Extract the [X, Y] coordinate from the center of the cell holding the provided text.  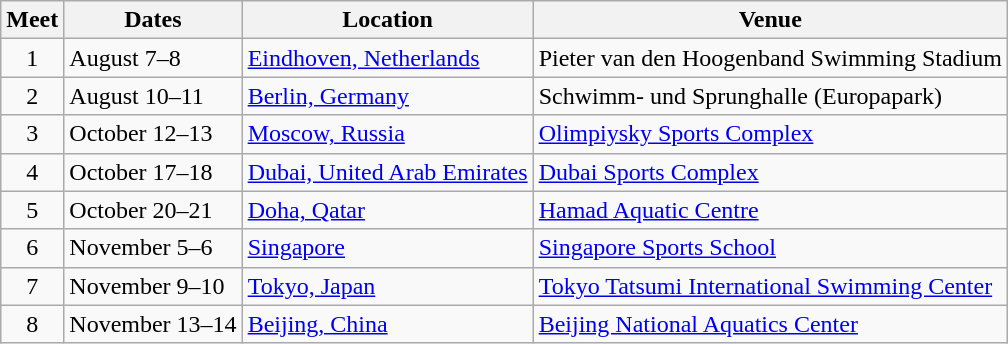
November 5–6 [153, 248]
1 [32, 58]
4 [32, 172]
Beijing, China [388, 324]
August 10–11 [153, 96]
8 [32, 324]
November 13–14 [153, 324]
August 7–8 [153, 58]
November 9–10 [153, 286]
7 [32, 286]
Moscow, Russia [388, 134]
October 17–18 [153, 172]
Olimpiysky Sports Complex [770, 134]
Doha, Qatar [388, 210]
2 [32, 96]
Singapore Sports School [770, 248]
October 12–13 [153, 134]
Hamad Aquatic Centre [770, 210]
Schwimm- und Sprunghalle (Europapark) [770, 96]
6 [32, 248]
Dubai, United Arab Emirates [388, 172]
Eindhoven, Netherlands [388, 58]
3 [32, 134]
Tokyo, Japan [388, 286]
Singapore [388, 248]
Beijing National Aquatics Center [770, 324]
Dates [153, 20]
October 20–21 [153, 210]
Tokyo Tatsumi International Swimming Center [770, 286]
Dubai Sports Complex [770, 172]
Meet [32, 20]
5 [32, 210]
Location [388, 20]
Venue [770, 20]
Berlin, Germany [388, 96]
Pieter van den Hoogenband Swimming Stadium [770, 58]
